Find where the given text appears and provide that cell's center as (x, y) coordinate. 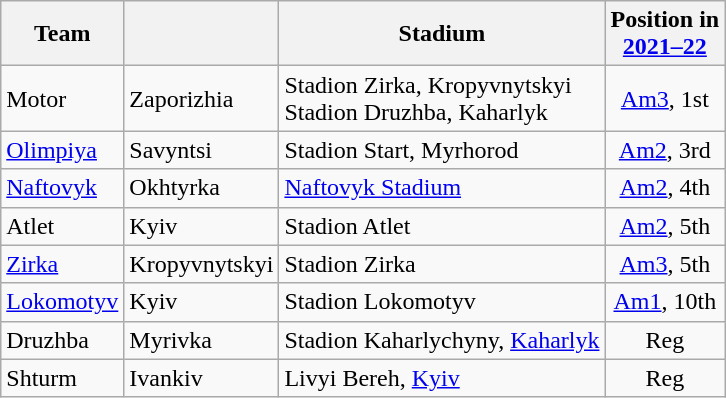
Zaporizhia (202, 98)
Olimpiya (62, 150)
Ivankiv (202, 378)
Stadion Lokomotyv (442, 302)
Team (62, 34)
Am3, 1st (665, 98)
Stadion Atlet (442, 226)
Myrivka (202, 340)
Druzhba (62, 340)
Motor (62, 98)
Am3, 5th (665, 264)
Stadion Kaharlychyny, Kaharlyk (442, 340)
Am1, 10th (665, 302)
Stadion Zirka (442, 264)
Savyntsi (202, 150)
Am2, 3rd (665, 150)
Livyi Bereh, Kyiv (442, 378)
Shturm (62, 378)
Kropyvnytskyi (202, 264)
Stadion Zirka, KropyvnytskyiStadion Druzhba, Kaharlyk (442, 98)
Naftovyk (62, 188)
Position in2021–22 (665, 34)
Stadion Start, Myrhorod (442, 150)
Lokomotyv (62, 302)
Naftovyk Stadium (442, 188)
Atlet (62, 226)
Zirka (62, 264)
Okhtyrka (202, 188)
Stadium (442, 34)
Am2, 4th (665, 188)
Am2, 5th (665, 226)
